Output the [X, Y] coordinate of the center of the cell containing the given text.  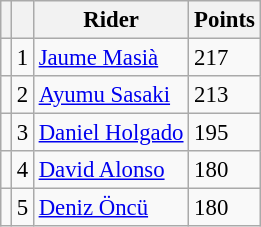
3 [22, 133]
4 [22, 170]
Jaume Masià [110, 58]
Points [224, 20]
Deniz Öncü [110, 208]
Ayumu Sasaki [110, 95]
Daniel Holgado [110, 133]
David Alonso [110, 170]
217 [224, 58]
2 [22, 95]
1 [22, 58]
Rider [110, 20]
213 [224, 95]
195 [224, 133]
5 [22, 208]
